Provide the [x, y] coordinate of the cell's center where the given text is located.  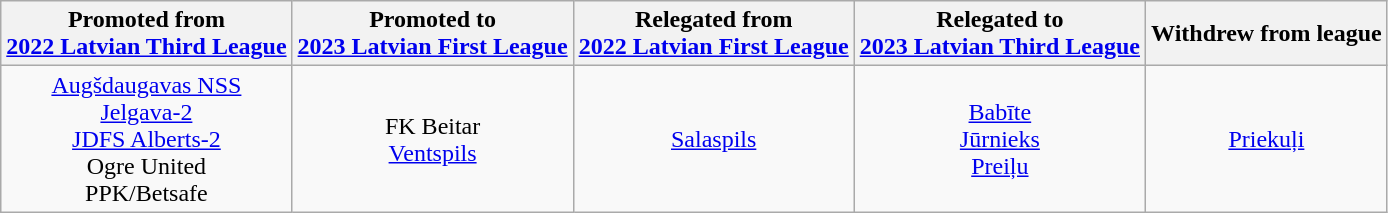
Salaspils [714, 139]
Withdrew from league [1267, 34]
Relegated from2022 Latvian First League [714, 34]
BabīteJūrnieksPreiļu [1000, 139]
Priekuļi [1267, 139]
Promoted to2023 Latvian First League [432, 34]
FK BeitarVentspils [432, 139]
Promoted from2022 Latvian Third League [146, 34]
Relegated to2023 Latvian Third League [1000, 34]
Augšdaugavas NSSJelgava-2JDFS Alberts-2Ogre UnitedPPK/Betsafe [146, 139]
